Provide the (x, y) coordinate of the cell's center where the given text is located.  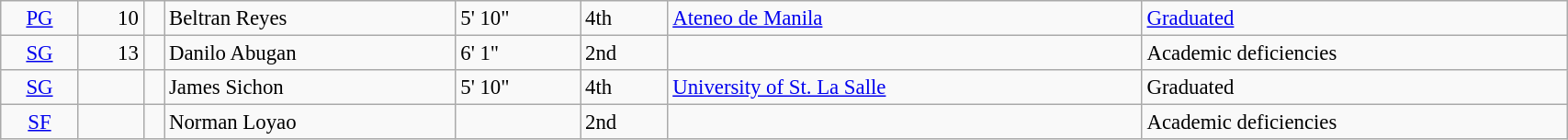
PG (39, 18)
13 (110, 53)
10 (110, 18)
James Sichon (310, 87)
Danilo Abugan (310, 53)
SF (39, 122)
6' 1" (518, 53)
University of St. La Salle (905, 87)
Norman Loyao (310, 122)
Ateneo de Manila (905, 18)
Beltran Reyes (310, 18)
